Search for the cell housing the specified text and yield its (X, Y) center coordinate. 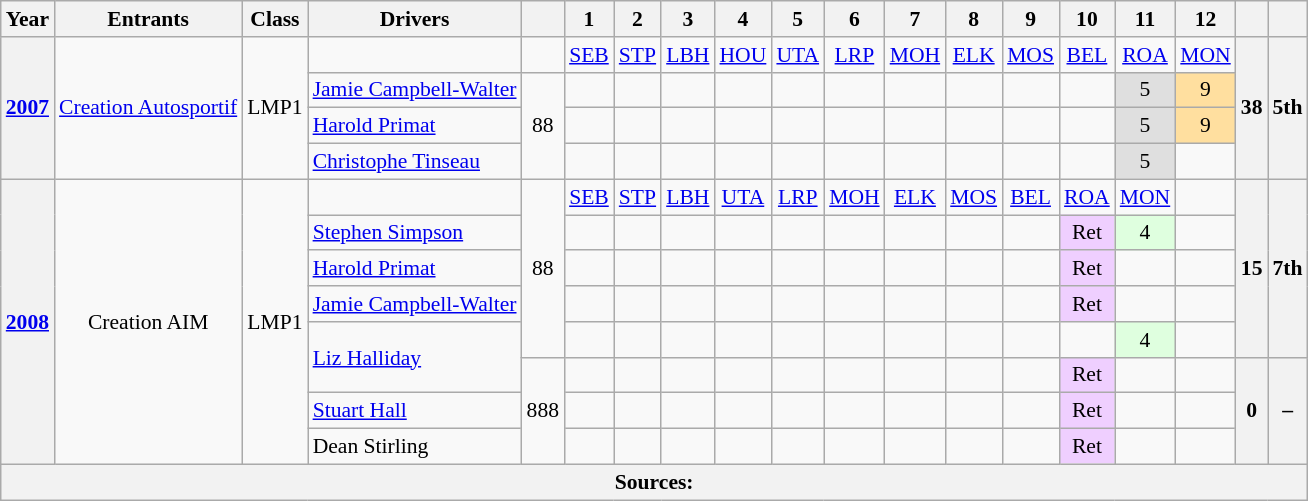
6 (854, 19)
Class (274, 19)
HOU (742, 55)
Christophe Tinseau (415, 162)
– (1288, 410)
888 (544, 410)
10 (1087, 19)
7th (1288, 268)
Stuart Hall (415, 411)
Drivers (415, 19)
Sources: (654, 482)
0 (1252, 410)
2008 (28, 322)
5th (1288, 108)
3 (688, 19)
11 (1146, 19)
2 (638, 19)
1 (589, 19)
7 (916, 19)
Year (28, 19)
15 (1252, 268)
2007 (28, 108)
38 (1252, 108)
Stephen Simpson (415, 233)
Liz Halliday (415, 358)
Dean Stirling (415, 447)
Creation Autosportif (148, 108)
12 (1206, 19)
Creation AIM (148, 322)
8 (974, 19)
Entrants (148, 19)
